Locate the cell with the specified text and output its [X, Y] center coordinate. 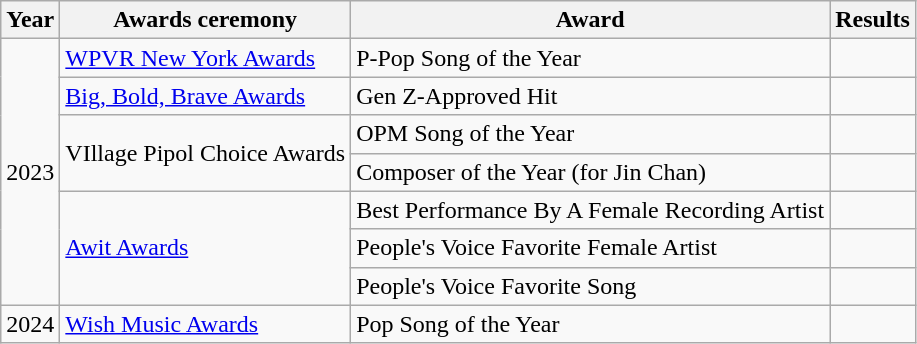
WPVR New York Awards [206, 58]
Composer of the Year (for Jin Chan) [590, 172]
Gen Z-Approved Hit [590, 96]
Pop Song of the Year [590, 324]
Wish Music Awards [206, 324]
Best Performance By A Female Recording Artist [590, 210]
Awit Awards [206, 248]
2023 [30, 172]
Year [30, 20]
VIllage Pipol Choice Awards [206, 153]
Award [590, 20]
Results [873, 20]
Big, Bold, Brave Awards [206, 96]
Awards ceremony [206, 20]
People's Voice Favorite Song [590, 286]
2024 [30, 324]
P-Pop Song of the Year [590, 58]
People's Voice Favorite Female Artist [590, 248]
OPM Song of the Year [590, 134]
